For the text-containing cell, return its midpoint in [x, y] coordinate format. 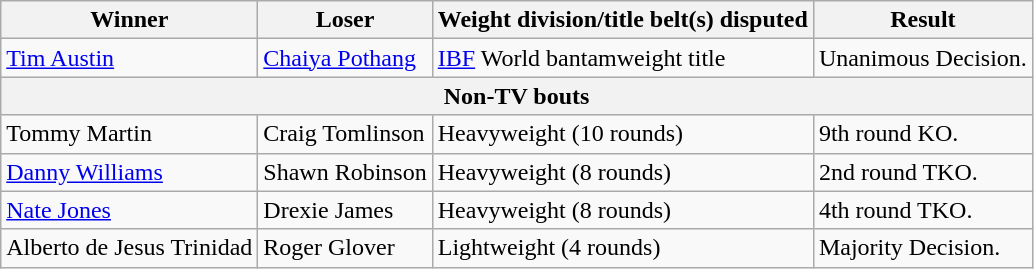
Shawn Robinson [345, 172]
Loser [345, 20]
Craig Tomlinson [345, 134]
Winner [130, 20]
Chaiya Pothang [345, 58]
Tommy Martin [130, 134]
2nd round TKO. [922, 172]
Tim Austin [130, 58]
IBF World bantamweight title [622, 58]
9th round KO. [922, 134]
Roger Glover [345, 248]
Danny Williams [130, 172]
Drexie James [345, 210]
Unanimous Decision. [922, 58]
Non-TV bouts [517, 96]
4th round TKO. [922, 210]
Weight division/title belt(s) disputed [622, 20]
Alberto de Jesus Trinidad [130, 248]
Heavyweight (10 rounds) [622, 134]
Result [922, 20]
Lightweight (4 rounds) [622, 248]
Nate Jones [130, 210]
Majority Decision. [922, 248]
